Output the [x, y] coordinate of the center of the cell containing the given text.  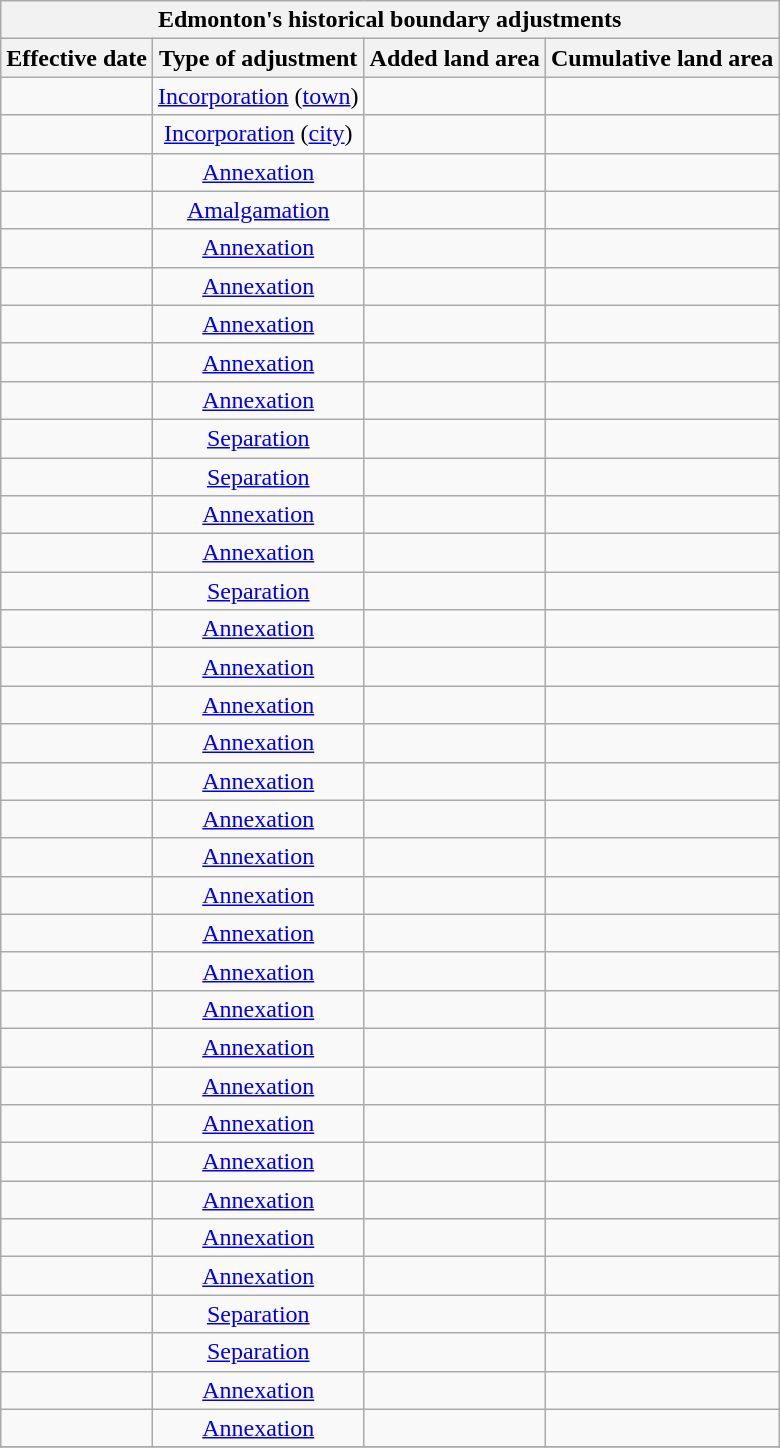
Edmonton's historical boundary adjustments [390, 20]
Incorporation (city) [258, 134]
Effective date [77, 58]
Amalgamation [258, 210]
Type of adjustment [258, 58]
Incorporation (town) [258, 96]
Cumulative land area [662, 58]
Added land area [454, 58]
